Output the (x, y) coordinate of the center of the cell containing the given text.  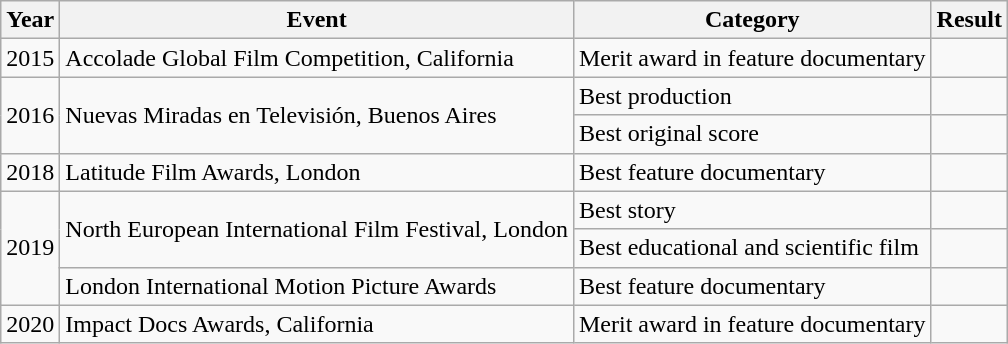
Best story (752, 210)
2015 (30, 58)
2016 (30, 115)
Year (30, 20)
2020 (30, 324)
Latitude Film Awards, London (317, 172)
Result (969, 20)
Accolade Global Film Competition, California (317, 58)
London International Motion Picture Awards (317, 286)
North European International Film Festival, London (317, 229)
Event (317, 20)
Best educational and scientific film (752, 248)
Impact Docs Awards, California (317, 324)
Category (752, 20)
2018 (30, 172)
Best original score (752, 134)
2019 (30, 248)
Nuevas Miradas en Televisión, Buenos Aires (317, 115)
Best production (752, 96)
